Return [X, Y] of the center of cell containing provided text 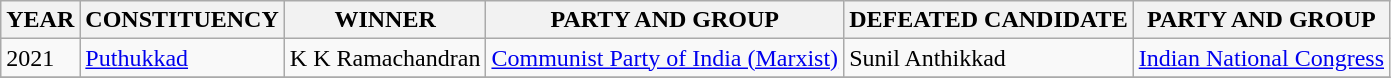
WINNER [385, 20]
Communist Party of India (Marxist) [665, 58]
Indian National Congress [1261, 58]
2021 [40, 58]
YEAR [40, 20]
Puthukkad [182, 58]
CONSTITUENCY [182, 20]
DEFEATED CANDIDATE [989, 20]
Sunil Anthikkad [989, 58]
K K Ramachandran [385, 58]
